Search for the cell housing the specified text and yield its (X, Y) center coordinate. 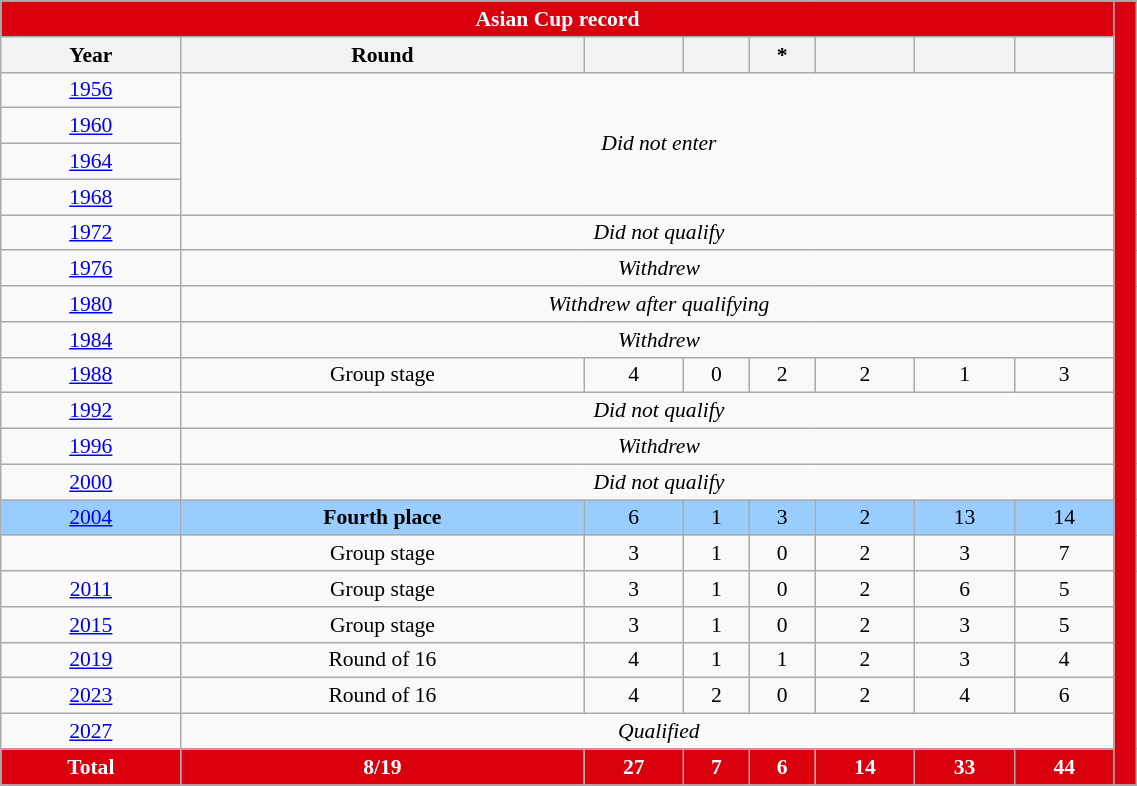
1996 (91, 447)
1980 (91, 304)
1956 (91, 90)
1984 (91, 340)
1988 (91, 375)
Did not enter (659, 143)
Fourth place (382, 518)
1972 (91, 233)
1976 (91, 269)
1968 (91, 197)
2019 (91, 660)
2000 (91, 482)
* (782, 55)
2027 (91, 732)
Asian Cup record (558, 19)
Withdrew after qualifying (659, 304)
2004 (91, 518)
Total (91, 767)
2011 (91, 589)
Year (91, 55)
33 (965, 767)
Round (382, 55)
13 (965, 518)
1960 (91, 126)
Qualified (659, 732)
44 (1064, 767)
1992 (91, 411)
8/19 (382, 767)
2015 (91, 625)
1964 (91, 162)
27 (634, 767)
2023 (91, 696)
